Extract the (X, Y) coordinate from the center of the cell holding the provided text.  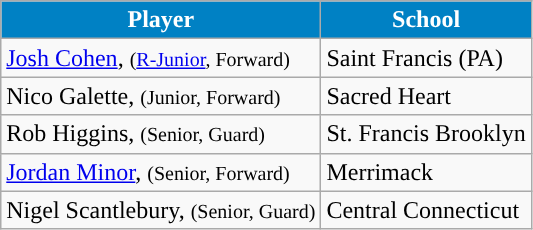
Saint Francis (PA) (426, 58)
Merrimack (426, 172)
Nigel Scantlebury, (Senior, Guard) (161, 210)
Josh Cohen, (R-Junior, Forward) (161, 58)
Nico Galette, (Junior, Forward) (161, 96)
Central Connecticut (426, 210)
Sacred Heart (426, 96)
Jordan Minor, (Senior, Forward) (161, 172)
Player (161, 20)
School (426, 20)
Rob Higgins, (Senior, Guard) (161, 134)
St. Francis Brooklyn (426, 134)
